Scan for the cell matching the given text and deliver its (x, y) coordinate at center. 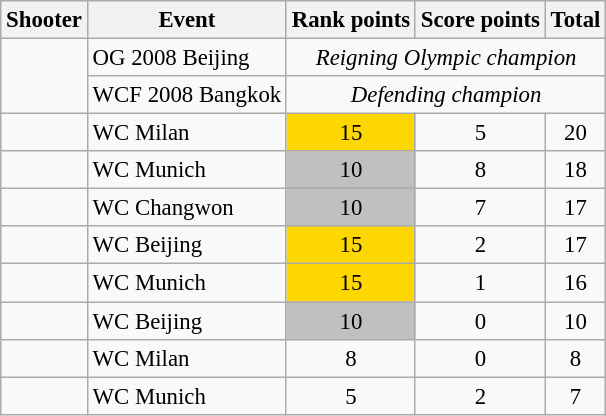
Event (186, 20)
WC Changwon (186, 208)
WCF 2008 Bangkok (186, 95)
Total (575, 20)
OG 2008 Beijing (186, 58)
Defending champion (446, 95)
16 (575, 283)
Shooter (44, 20)
Score points (480, 20)
1 (480, 283)
18 (575, 170)
Rank points (350, 20)
20 (575, 133)
Reigning Olympic champion (446, 58)
